Extract the [X, Y] coordinate from the center of the cell holding the provided text.  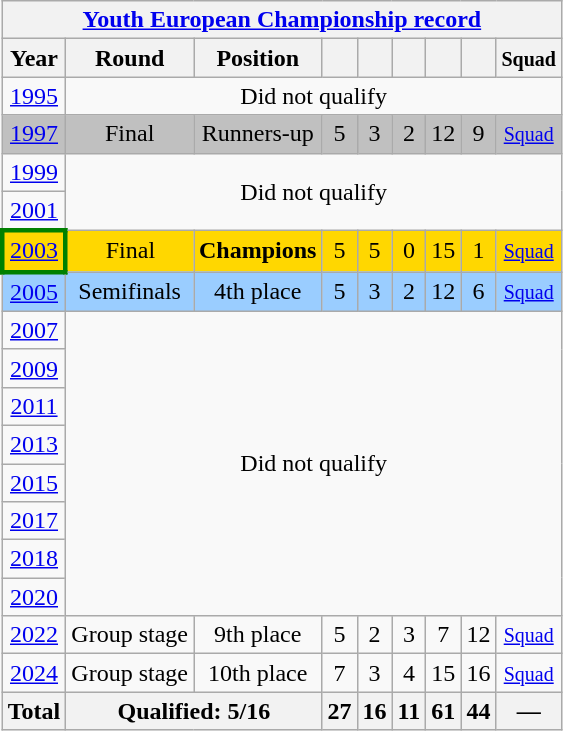
Semifinals [130, 292]
2013 [34, 444]
2017 [34, 521]
9 [478, 134]
2003 [34, 252]
Qualified: 5/16 [194, 711]
2015 [34, 483]
— [529, 711]
4th place [258, 292]
2020 [34, 597]
2009 [34, 368]
1999 [34, 172]
10th place [258, 673]
27 [340, 711]
44 [478, 711]
61 [444, 711]
2018 [34, 559]
Total [34, 711]
2011 [34, 406]
Position [258, 58]
Champions [258, 252]
1997 [34, 134]
6 [478, 292]
2024 [34, 673]
11 [409, 711]
2007 [34, 330]
0 [409, 252]
2005 [34, 292]
1995 [34, 96]
Round [130, 58]
Runners-up [258, 134]
Youth European Championship record [282, 20]
9th place [258, 635]
Year [34, 58]
4 [409, 673]
2001 [34, 211]
2022 [34, 635]
1 [478, 252]
